Return (x, y) of the center of cell containing provided text 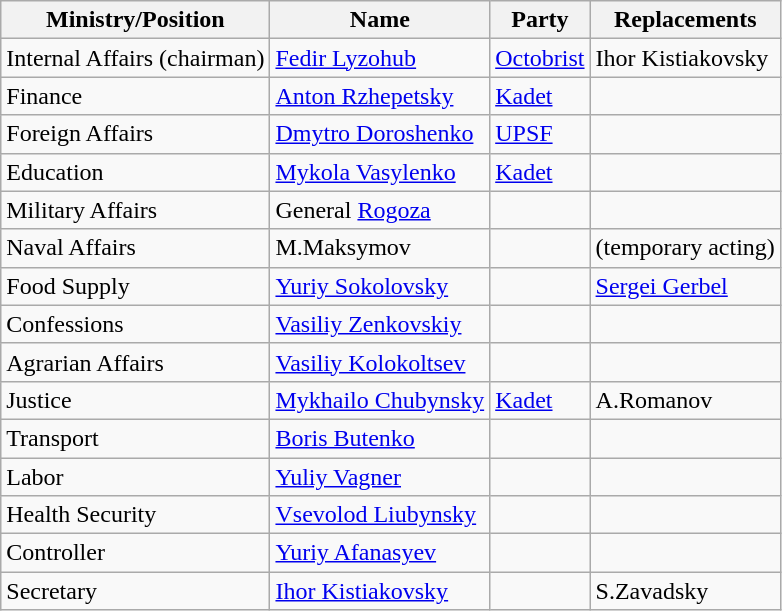
(temporary acting) (685, 248)
Finance (136, 96)
Vasiliy Zenkovskiy (380, 324)
Vsevolod Liubynsky (380, 515)
Internal Affairs (chairman) (136, 58)
M.Maksymov (380, 248)
Confessions (136, 324)
Education (136, 172)
Fedir Lyzohub (380, 58)
Controller (136, 553)
Ministry/Position (136, 20)
Mykhailo Chubynsky (380, 400)
Replacements (685, 20)
Vasiliy Kolokoltsev (380, 362)
Sergei Gerbel (685, 286)
UPSF (540, 134)
Dmytro Doroshenko (380, 134)
Yuliy Vagner (380, 477)
Health Security (136, 515)
Transport (136, 438)
Anton Rzhepetsky (380, 96)
Yuriy Afanasyev (380, 553)
A.Romanov (685, 400)
Octobrist (540, 58)
Secretary (136, 591)
Agrarian Affairs (136, 362)
Boris Butenko (380, 438)
S.Zavadsky (685, 591)
Military Affairs (136, 210)
General Rogoza (380, 210)
Labor (136, 477)
Food Supply (136, 286)
Name (380, 20)
Foreign Affairs (136, 134)
Justice (136, 400)
Party (540, 20)
Yuriy Sokolovsky (380, 286)
Naval Affairs (136, 248)
Mykola Vasylenko (380, 172)
